From the cell containing the given text, extract its center point as (X, Y) coordinate. 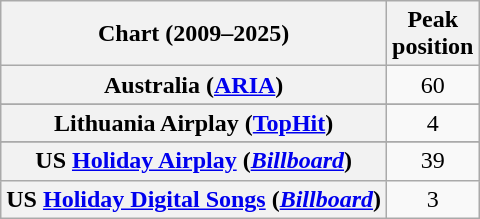
Peakposition (433, 34)
Chart (2009–2025) (194, 34)
US Holiday Digital Songs (Billboard) (194, 199)
Lithuania Airplay (TopHit) (194, 123)
Australia (ARIA) (194, 85)
4 (433, 123)
3 (433, 199)
US Holiday Airplay (Billboard) (194, 161)
39 (433, 161)
60 (433, 85)
